Capture the cell that displays the provided text and extract its [x, y] central coordinate. 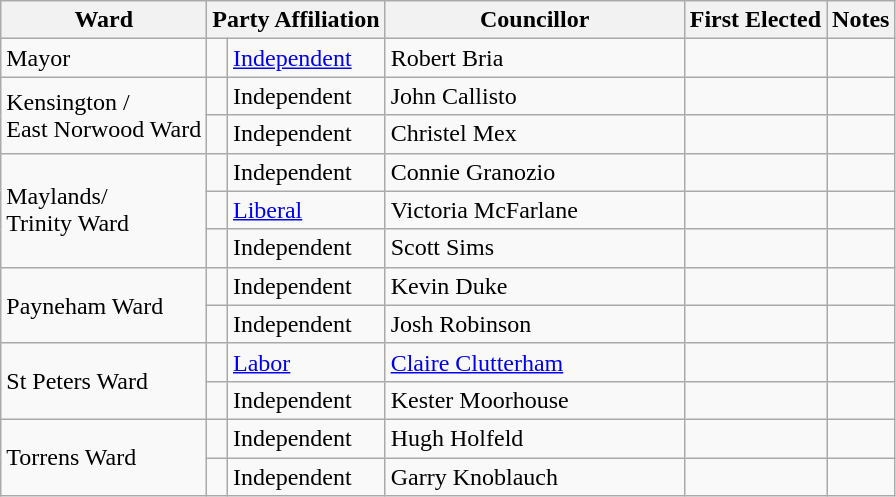
Josh Robinson [534, 324]
Ward [104, 20]
Councillor [534, 20]
Hugh Holfeld [534, 438]
Kester Moorhouse [534, 400]
Labor [306, 362]
Maylands/Trinity Ward [104, 210]
Notes [861, 20]
Claire Clutterham [534, 362]
Scott Sims [534, 248]
John Callisto [534, 96]
Party Affiliation [296, 20]
Garry Knoblauch [534, 477]
Liberal [306, 210]
Robert Bria [534, 58]
First Elected [755, 20]
Christel Mex [534, 134]
St Peters Ward [104, 381]
Kevin Duke [534, 286]
Connie Granozio [534, 172]
Kensington /East Norwood Ward [104, 115]
Payneham Ward [104, 305]
Torrens Ward [104, 457]
Victoria McFarlane [534, 210]
Mayor [104, 58]
